Extract the [X, Y] coordinate from the center of the cell holding the provided text.  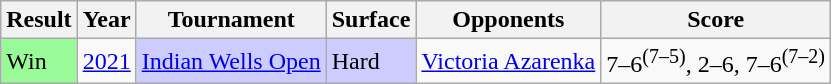
Year [106, 20]
Indian Wells Open [231, 62]
7–6(7–5), 2–6, 7–6(7–2) [716, 62]
Victoria Azarenka [508, 62]
Tournament [231, 20]
Opponents [508, 20]
Surface [371, 20]
Result [39, 20]
2021 [106, 62]
Win [39, 62]
Score [716, 20]
Hard [371, 62]
